Output the (X, Y) coordinate of the center of the cell containing the given text.  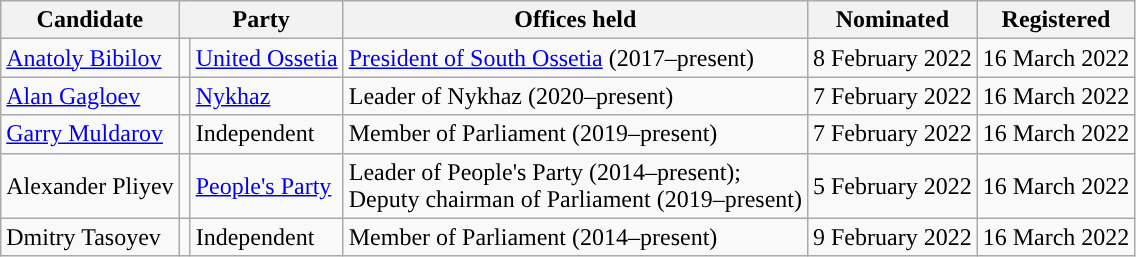
Candidate (90, 20)
5 February 2022 (892, 186)
9 February 2022 (892, 237)
Alan Gagloev (90, 96)
Leader of Nykhaz (2020–present) (575, 96)
Nominated (892, 20)
8 February 2022 (892, 58)
Member of Parliament (2014–present) (575, 237)
Party (261, 20)
Nykhaz (266, 96)
Member of Parliament (2019–present) (575, 134)
President of South Ossetia (2017–present) (575, 58)
Registered (1056, 20)
United Ossetia (266, 58)
Alexander Pliyev (90, 186)
Offices held (575, 20)
Anatoly Bibilov (90, 58)
Dmitry Tasoyev (90, 237)
Leader of People's Party (2014–present);Deputy chairman of Parliament (2019–present) (575, 186)
Garry Muldarov (90, 134)
People's Party (266, 186)
